Return the (X, Y) coordinate for the center point of the cell that contains the specified text.  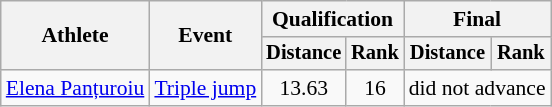
Qualification (332, 19)
13.63 (304, 88)
Athlete (76, 36)
16 (375, 88)
did not advance (478, 88)
Event (205, 36)
Final (478, 19)
Elena Panțuroiu (76, 88)
Triple jump (205, 88)
